Output the (X, Y) coordinate of the center of the cell containing the given text.  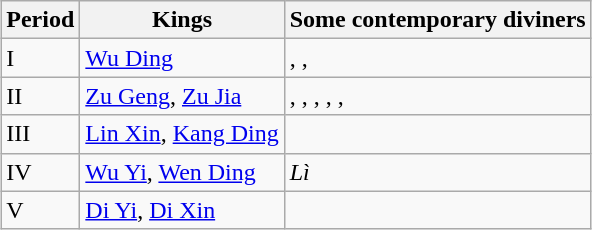
, , (438, 58)
Di Yi, Di Xin (182, 210)
III (40, 134)
V (40, 210)
Wu Ding (182, 58)
Wu Yi, Wen Ding (182, 172)
Kings (182, 20)
Zu Geng, Zu Jia (182, 96)
I (40, 58)
Lì (438, 172)
Lin Xin, Kang Ding (182, 134)
, , , , , (438, 96)
II (40, 96)
Period (40, 20)
IV (40, 172)
Some contemporary diviners (438, 20)
